Find where the given text appears and provide that cell's center as (X, Y) coordinate. 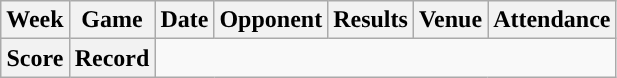
Attendance (552, 20)
Results (371, 20)
Week (35, 20)
Opponent (271, 20)
Venue (450, 20)
Game (112, 20)
Record (112, 58)
Score (35, 58)
Date (184, 20)
